Output the [x, y] coordinate of the center of the cell containing the given text.  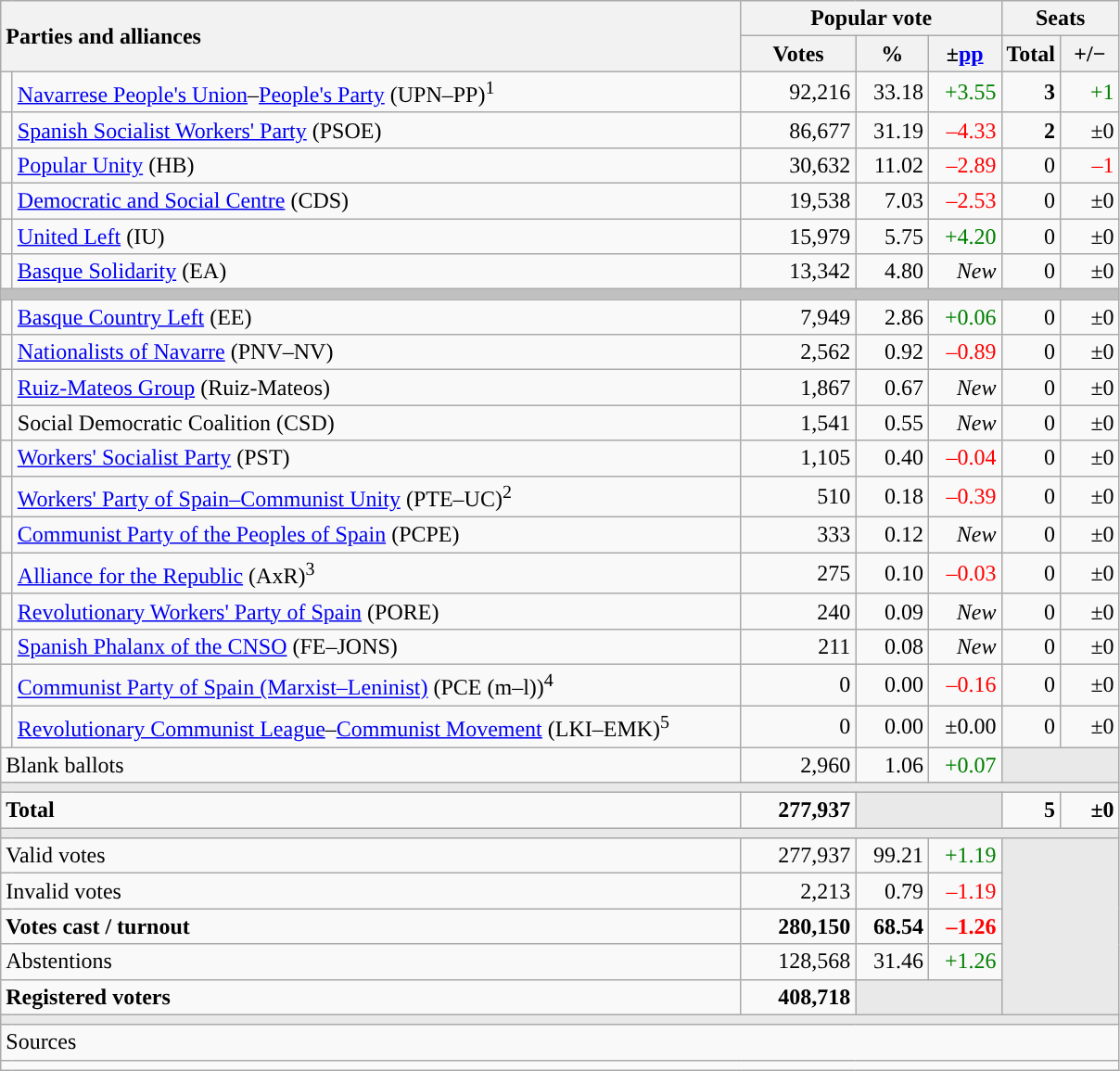
Sources [560, 1042]
+0.07 [964, 765]
0.67 [892, 388]
Popular vote [872, 19]
+3.55 [964, 93]
33.18 [892, 93]
–4.33 [964, 130]
United Left (IU) [376, 236]
–2.89 [964, 165]
+1.19 [964, 856]
Abstentions [371, 962]
2,213 [798, 891]
19,538 [798, 201]
31.46 [892, 962]
Democratic and Social Centre (CDS) [376, 201]
3 [1031, 93]
7,949 [798, 317]
7.03 [892, 201]
211 [798, 646]
+0.06 [964, 317]
–0.03 [964, 573]
68.54 [892, 926]
Basque Country Left (EE) [376, 317]
92,216 [798, 93]
+1 [1090, 93]
–1 [1090, 165]
240 [798, 611]
+/− [1090, 54]
2 [1031, 130]
0.08 [892, 646]
+1.26 [964, 962]
510 [798, 497]
Communist Party of the Peoples of Spain (PCPE) [376, 535]
Invalid votes [371, 891]
Votes [798, 54]
280,150 [798, 926]
30,632 [798, 165]
–0.16 [964, 684]
1,541 [798, 423]
0.12 [892, 535]
1.06 [892, 765]
Workers' Socialist Party (PST) [376, 458]
0.10 [892, 573]
–1.26 [964, 926]
Navarrese People's Union–People's Party (UPN–PP)1 [376, 93]
Alliance for the Republic (AxR)3 [376, 573]
2.86 [892, 317]
0.09 [892, 611]
Basque Solidarity (EA) [376, 272]
4.80 [892, 272]
0.79 [892, 891]
Seats [1061, 19]
Spanish Phalanx of the CNSO (FE–JONS) [376, 646]
Votes cast / turnout [371, 926]
±0.00 [964, 727]
0.92 [892, 352]
–1.19 [964, 891]
275 [798, 573]
Communist Party of Spain (Marxist–Leninist) (PCE (m–l))4 [376, 684]
5 [1031, 810]
15,979 [798, 236]
Spanish Socialist Workers' Party (PSOE) [376, 130]
–0.04 [964, 458]
1,867 [798, 388]
128,568 [798, 962]
86,677 [798, 130]
Workers' Party of Spain–Communist Unity (PTE–UC)2 [376, 497]
Blank ballots [371, 765]
99.21 [892, 856]
13,342 [798, 272]
1,105 [798, 458]
11.02 [892, 165]
% [892, 54]
0.55 [892, 423]
5.75 [892, 236]
–0.39 [964, 497]
408,718 [798, 997]
–2.53 [964, 201]
2,960 [798, 765]
–0.89 [964, 352]
31.19 [892, 130]
0.18 [892, 497]
+4.20 [964, 236]
333 [798, 535]
Nationalists of Navarre (PNV–NV) [376, 352]
Revolutionary Workers' Party of Spain (PORE) [376, 611]
Social Democratic Coalition (CSD) [376, 423]
±pp [964, 54]
0.40 [892, 458]
Revolutionary Communist League–Communist Movement (LKI–EMK)5 [376, 727]
2,562 [798, 352]
Valid votes [371, 856]
Registered voters [371, 997]
Popular Unity (HB) [376, 165]
Ruiz-Mateos Group (Ruiz-Mateos) [376, 388]
Parties and alliances [371, 36]
